Output the (X, Y) coordinate of the center of the cell containing the given text.  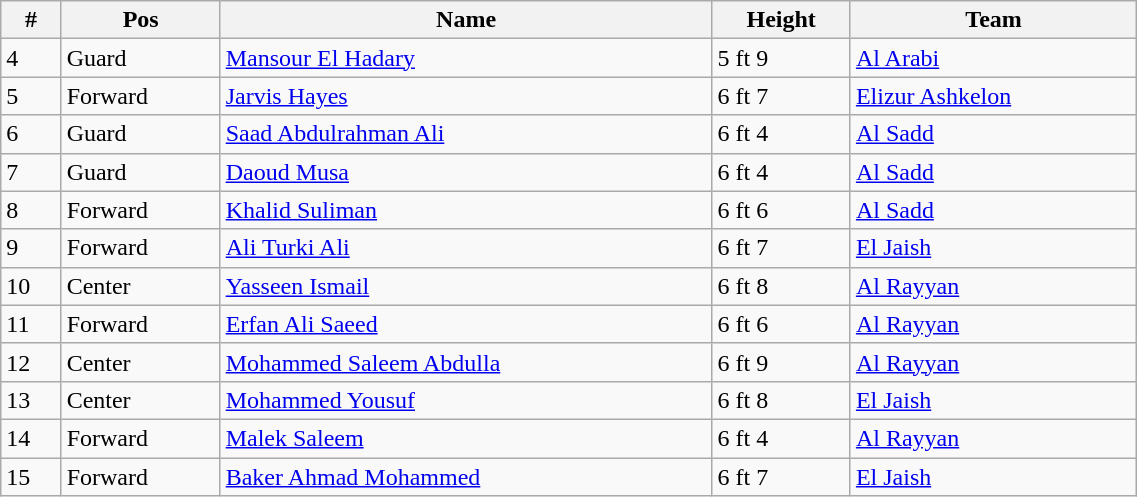
15 (31, 477)
Daoud Musa (466, 172)
Mohammed Yousuf (466, 400)
11 (31, 324)
13 (31, 400)
6 (31, 134)
5 ft 9 (781, 58)
Malek Saleem (466, 438)
Saad Abdulrahman Ali (466, 134)
Erfan Ali Saeed (466, 324)
Elizur Ashkelon (993, 96)
Mohammed Saleem Abdulla (466, 362)
Mansour El Hadary (466, 58)
Name (466, 20)
Baker Ahmad Mohammed (466, 477)
10 (31, 286)
4 (31, 58)
Al Arabi (993, 58)
7 (31, 172)
9 (31, 248)
12 (31, 362)
Ali Turki Ali (466, 248)
8 (31, 210)
Jarvis Hayes (466, 96)
5 (31, 96)
Yasseen Ismail (466, 286)
Pos (140, 20)
14 (31, 438)
Team (993, 20)
Khalid Suliman (466, 210)
Height (781, 20)
# (31, 20)
6 ft 9 (781, 362)
